Extract the [X, Y] coordinate from the center of the cell holding the provided text.  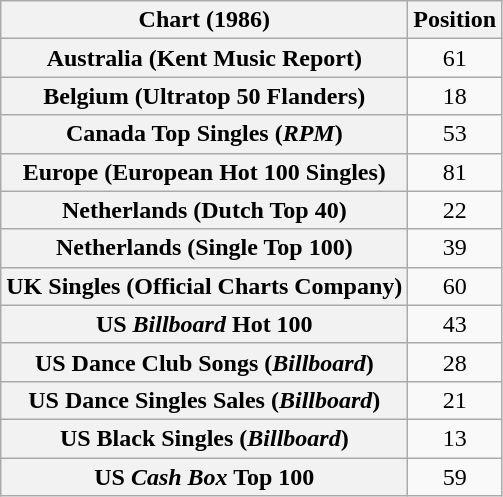
39 [455, 248]
UK Singles (Official Charts Company) [204, 286]
21 [455, 400]
53 [455, 134]
US Black Singles (Billboard) [204, 438]
13 [455, 438]
43 [455, 324]
US Billboard Hot 100 [204, 324]
18 [455, 96]
Netherlands (Dutch Top 40) [204, 210]
Canada Top Singles (RPM) [204, 134]
22 [455, 210]
60 [455, 286]
US Cash Box Top 100 [204, 477]
US Dance Club Songs (Billboard) [204, 362]
Belgium (Ultratop 50 Flanders) [204, 96]
Australia (Kent Music Report) [204, 58]
Europe (European Hot 100 Singles) [204, 172]
Netherlands (Single Top 100) [204, 248]
81 [455, 172]
28 [455, 362]
61 [455, 58]
59 [455, 477]
US Dance Singles Sales (Billboard) [204, 400]
Chart (1986) [204, 20]
Position [455, 20]
